Identify which cell holds the provided text, then report its [X, Y] central coordinate. 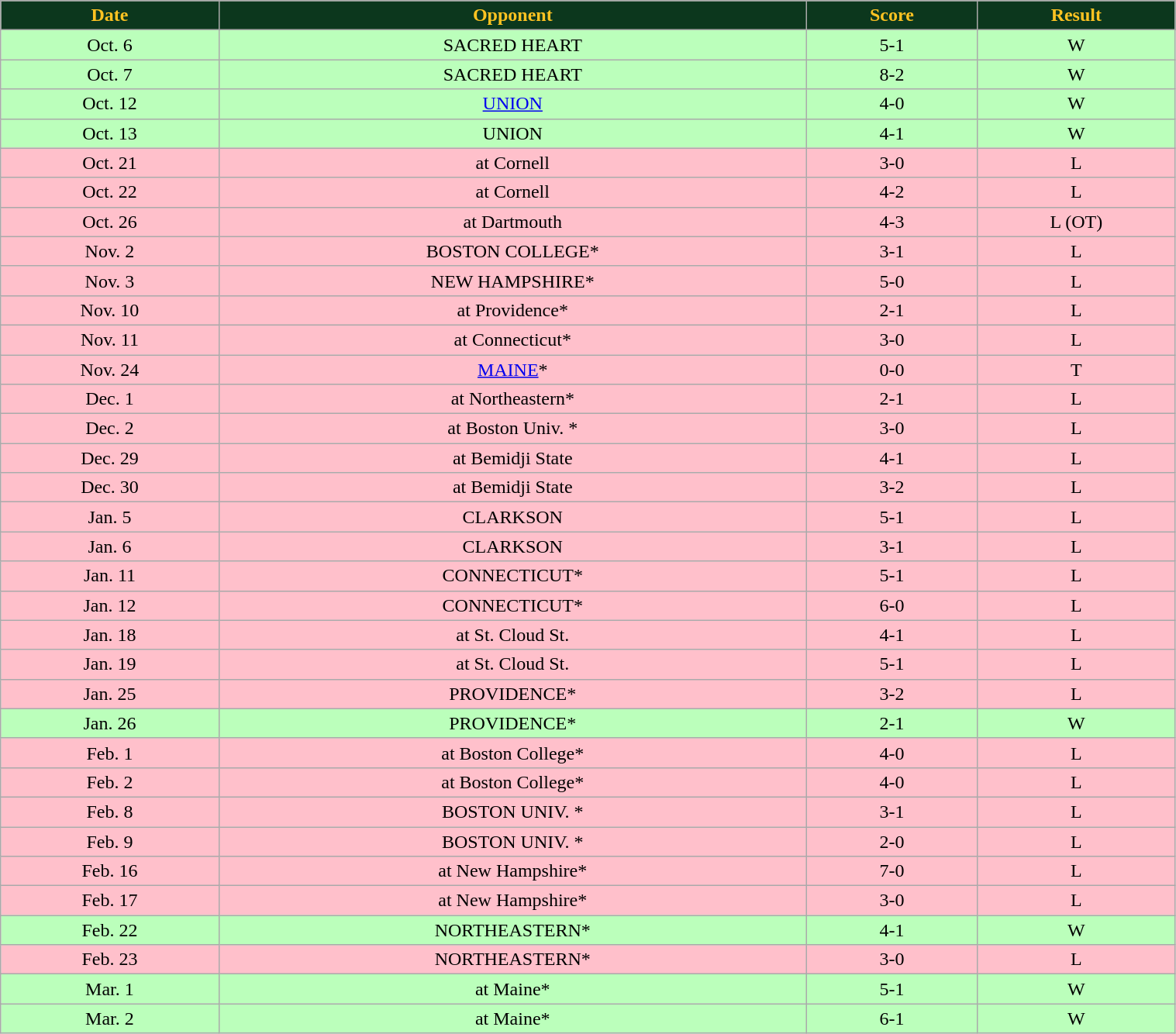
Result [1076, 16]
Feb. 9 [110, 841]
Score [891, 16]
Oct. 21 [110, 163]
Oct. 12 [110, 104]
Oct. 22 [110, 192]
NEW HAMPSHIRE* [512, 281]
Feb. 1 [110, 753]
Oct. 13 [110, 133]
Feb. 2 [110, 782]
Jan. 11 [110, 576]
at Boston Univ. * [512, 429]
Dec. 1 [110, 399]
6-0 [891, 605]
BOSTON COLLEGE* [512, 251]
5-0 [891, 281]
Oct. 7 [110, 74]
Oct. 26 [110, 222]
Nov. 2 [110, 251]
T [1076, 370]
Jan. 25 [110, 694]
Feb. 17 [110, 901]
MAINE* [512, 370]
L (OT) [1076, 222]
at Dartmouth [512, 222]
4-2 [891, 192]
Jan. 19 [110, 664]
0-0 [891, 370]
at Northeastern* [512, 399]
Feb. 22 [110, 930]
Date [110, 16]
Dec. 2 [110, 429]
2-0 [891, 841]
4-3 [891, 222]
Jan. 12 [110, 605]
at Providence* [512, 310]
Nov. 10 [110, 310]
Mar. 1 [110, 989]
Feb. 16 [110, 871]
Oct. 6 [110, 45]
8-2 [891, 74]
Jan. 6 [110, 546]
Jan. 26 [110, 723]
Dec. 29 [110, 458]
Opponent [512, 16]
Feb. 8 [110, 812]
Mar. 2 [110, 1018]
Jan. 5 [110, 517]
Nov. 11 [110, 339]
Feb. 23 [110, 960]
7-0 [891, 871]
Nov. 24 [110, 370]
6-1 [891, 1018]
Nov. 3 [110, 281]
Jan. 18 [110, 635]
at Connecticut* [512, 339]
Dec. 30 [110, 488]
